Scan for the cell matching the given text and deliver its [x, y] coordinate at center. 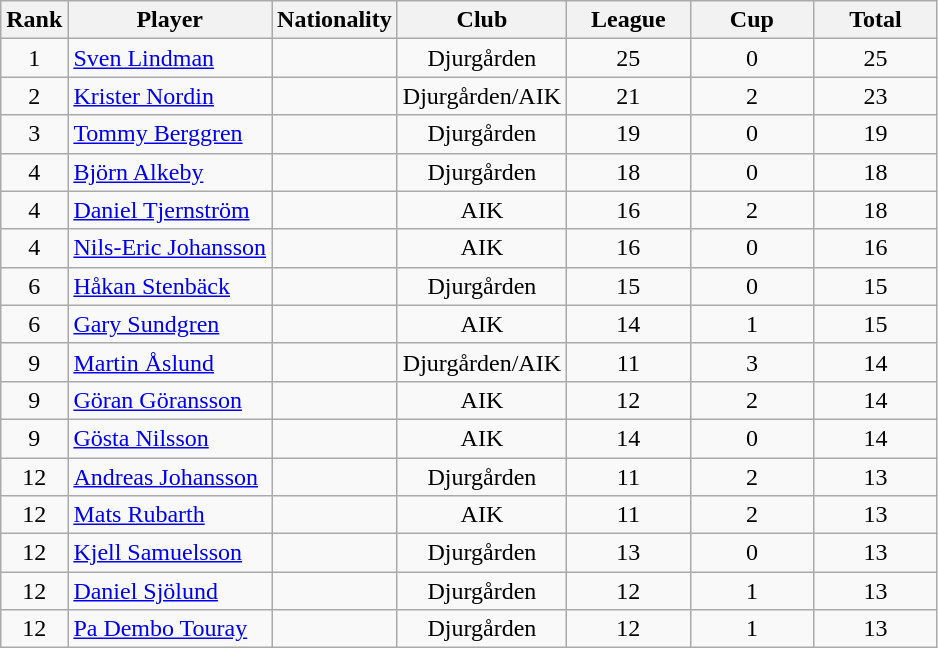
Andreas Johansson [170, 477]
23 [876, 96]
Club [482, 20]
Total [876, 20]
Björn Alkeby [170, 172]
Daniel Tjernström [170, 210]
Daniel Sjölund [170, 591]
Gösta Nilsson [170, 438]
Nils-Eric Johansson [170, 248]
Pa Dembo Touray [170, 629]
Rank [34, 20]
Martin Åslund [170, 362]
Tommy Berggren [170, 134]
Göran Göransson [170, 400]
Kjell Samuelsson [170, 553]
Gary Sundgren [170, 324]
Cup [752, 20]
Player [170, 20]
21 [629, 96]
Sven Lindman [170, 58]
Krister Nordin [170, 96]
Nationality [335, 20]
Håkan Stenbäck [170, 286]
League [629, 20]
Mats Rubarth [170, 515]
